Scan for the cell matching the given text and deliver its (X, Y) coordinate at center. 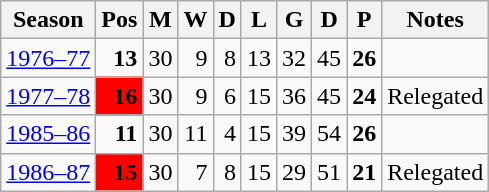
6 (227, 96)
21 (364, 172)
1986–87 (48, 172)
51 (330, 172)
36 (294, 96)
32 (294, 58)
W (196, 20)
1976–77 (48, 58)
G (294, 20)
29 (294, 172)
7 (196, 172)
1977–78 (48, 96)
P (364, 20)
1985–86 (48, 134)
4 (227, 134)
54 (330, 134)
39 (294, 134)
L (258, 20)
16 (120, 96)
M (160, 20)
24 (364, 96)
Notes (436, 20)
Season (48, 20)
Pos (120, 20)
